Output the [X, Y] coordinate of the center of the cell containing the given text.  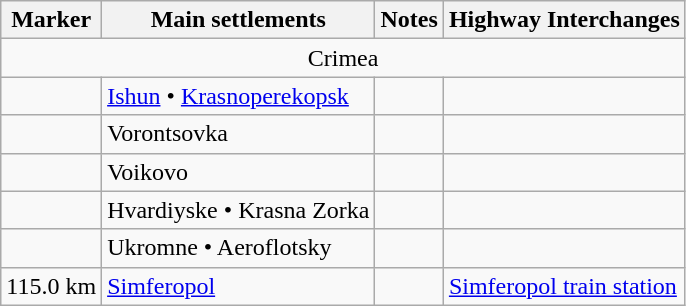
Simferopol train station [564, 286]
Highway Interchanges [564, 20]
Crimea [344, 58]
115.0 km [52, 286]
Marker [52, 20]
Notes [409, 20]
Vorontsovka [238, 134]
Ukromne • Aeroflotsky [238, 248]
Ishun • Krasnoperekopsk [238, 96]
Simferopol [238, 286]
Hvardiyske • Krasna Zorka [238, 210]
Main settlements [238, 20]
Voikovo [238, 172]
